Pinpoint the cell where the given text exists, returning its (X, Y) midpoint coordinate. 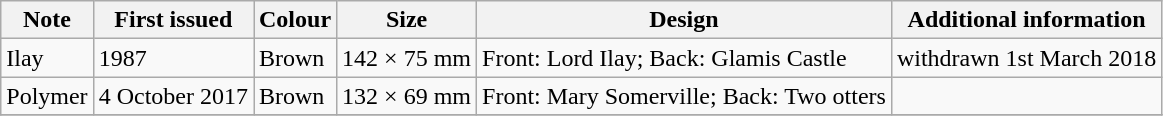
withdrawn 1st March 2018 (1026, 58)
Note (47, 20)
1987 (173, 58)
Size (407, 20)
Polymer (47, 96)
Colour (296, 20)
First issued (173, 20)
Front: Mary Somerville; Back: Two otters (684, 96)
Design (684, 20)
Additional information (1026, 20)
Front: Lord Ilay; Back: Glamis Castle (684, 58)
4 October 2017 (173, 96)
132 × 69 mm (407, 96)
142 × 75 mm (407, 58)
Ilay (47, 58)
